Provide the (X, Y) coordinate of the cell's center where the given text is located.  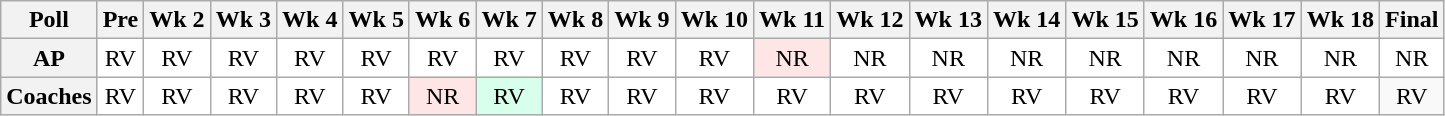
Wk 16 (1183, 20)
Wk 13 (948, 20)
Poll (49, 20)
Wk 18 (1340, 20)
Wk 7 (509, 20)
Final (1412, 20)
Wk 11 (792, 20)
AP (49, 58)
Pre (120, 20)
Wk 15 (1105, 20)
Wk 9 (642, 20)
Wk 10 (714, 20)
Coaches (49, 96)
Wk 12 (870, 20)
Wk 8 (575, 20)
Wk 4 (310, 20)
Wk 17 (1262, 20)
Wk 6 (442, 20)
Wk 2 (177, 20)
Wk 14 (1026, 20)
Wk 3 (243, 20)
Wk 5 (376, 20)
